Output the (X, Y) coordinate of the center of the cell containing the given text.  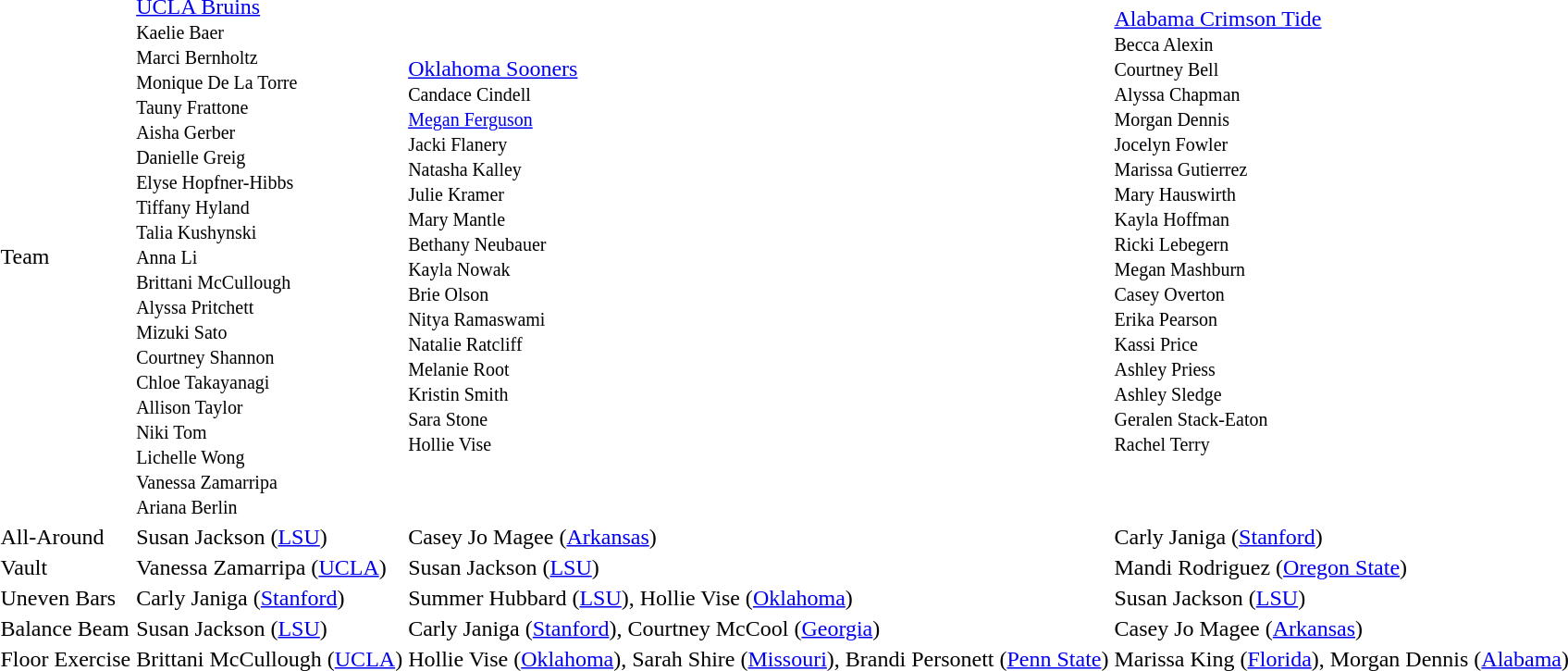
Vanessa Zamarripa (UCLA) (270, 567)
Summer Hubbard (LSU), Hollie Vise (Oklahoma) (759, 598)
Carly Janiga (Stanford), Courtney McCool (Georgia) (759, 628)
Casey Jo Magee (Arkansas) (759, 537)
Carly Janiga (Stanford) (270, 598)
